Return the [X, Y] coordinate for the center point of the cell that contains the specified text.  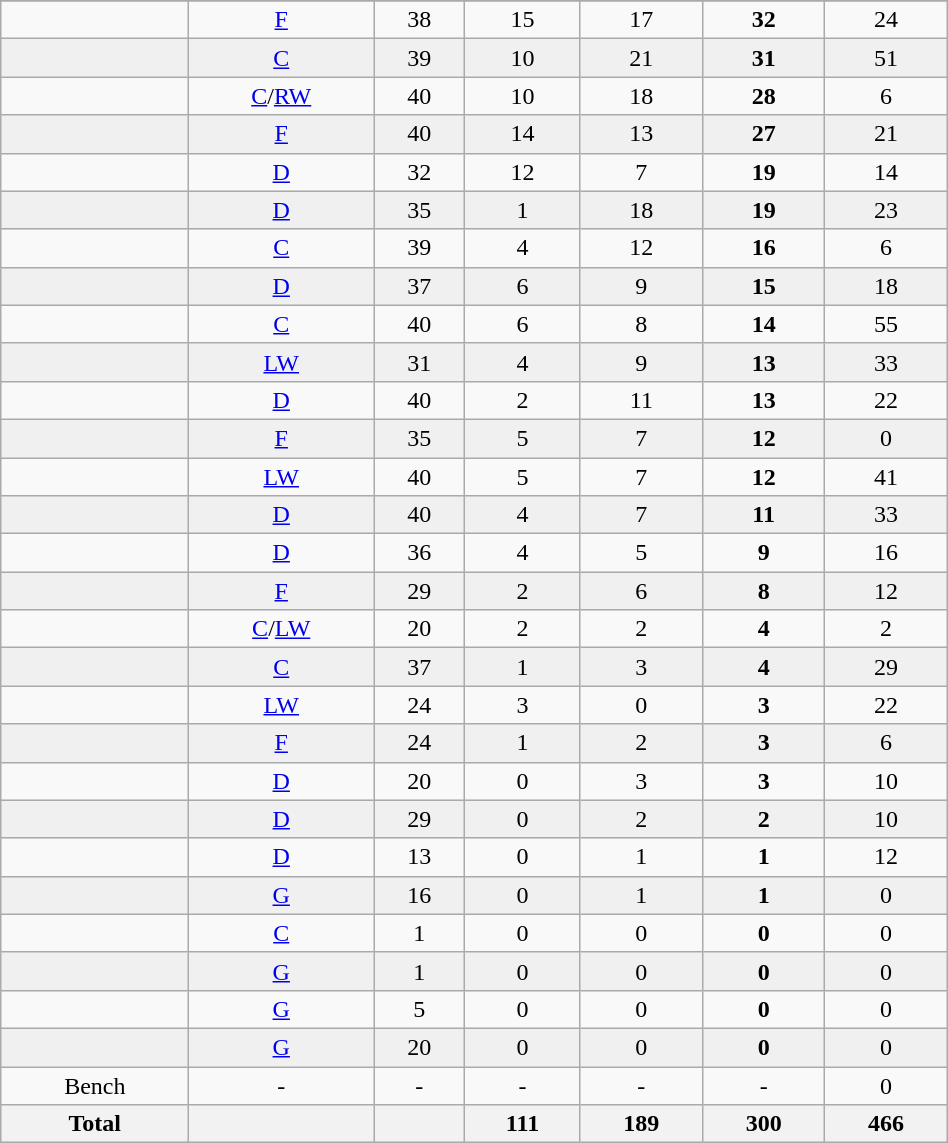
C/RW [282, 96]
Bench [95, 1085]
55 [886, 324]
189 [641, 1124]
C/LW [282, 629]
300 [763, 1124]
51 [886, 58]
27 [763, 134]
17 [641, 20]
41 [886, 477]
36 [420, 553]
111 [522, 1124]
Total [95, 1124]
28 [763, 96]
466 [886, 1124]
23 [886, 210]
38 [420, 20]
